For the text-containing cell, return its midpoint in [x, y] coordinate format. 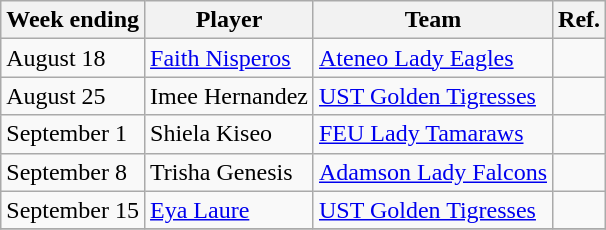
Ateneo Lady Eagles [432, 58]
Adamson Lady Falcons [432, 172]
Eya Laure [230, 210]
Team [432, 20]
August 18 [73, 58]
Faith Nisperos [230, 58]
Imee Hernandez [230, 96]
Week ending [73, 20]
Shiela Kiseo [230, 134]
Trisha Genesis [230, 172]
August 25 [73, 96]
FEU Lady Tamaraws [432, 134]
September 1 [73, 134]
Ref. [580, 20]
Player [230, 20]
September 8 [73, 172]
September 15 [73, 210]
